Pinpoint the cell where the given text exists, returning its [X, Y] midpoint coordinate. 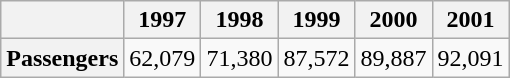
1999 [316, 20]
2001 [470, 20]
1998 [240, 20]
62,079 [162, 58]
89,887 [394, 58]
1997 [162, 20]
Passengers [62, 58]
2000 [394, 20]
87,572 [316, 58]
92,091 [470, 58]
71,380 [240, 58]
